Search for the cell housing the specified text and yield its (x, y) center coordinate. 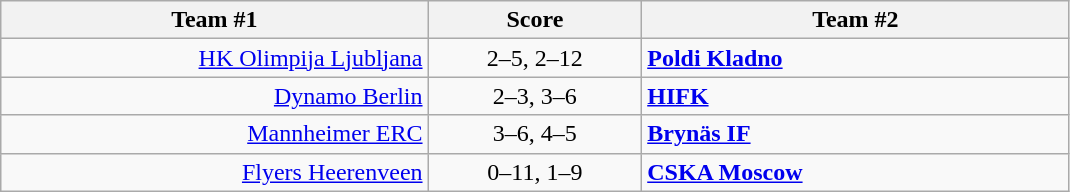
CSKA Moscow (856, 172)
Score (535, 20)
0–11, 1–9 (535, 172)
Poldi Kladno (856, 58)
2–3, 3–6 (535, 96)
HIFK (856, 96)
Mannheimer ERC (214, 134)
Team #2 (856, 20)
3–6, 4–5 (535, 134)
Brynäs IF (856, 134)
Dynamo Berlin (214, 96)
2–5, 2–12 (535, 58)
Flyers Heerenveen (214, 172)
Team #1 (214, 20)
HK Olimpija Ljubljana (214, 58)
